Identify which cell holds the provided text, then report its (x, y) central coordinate. 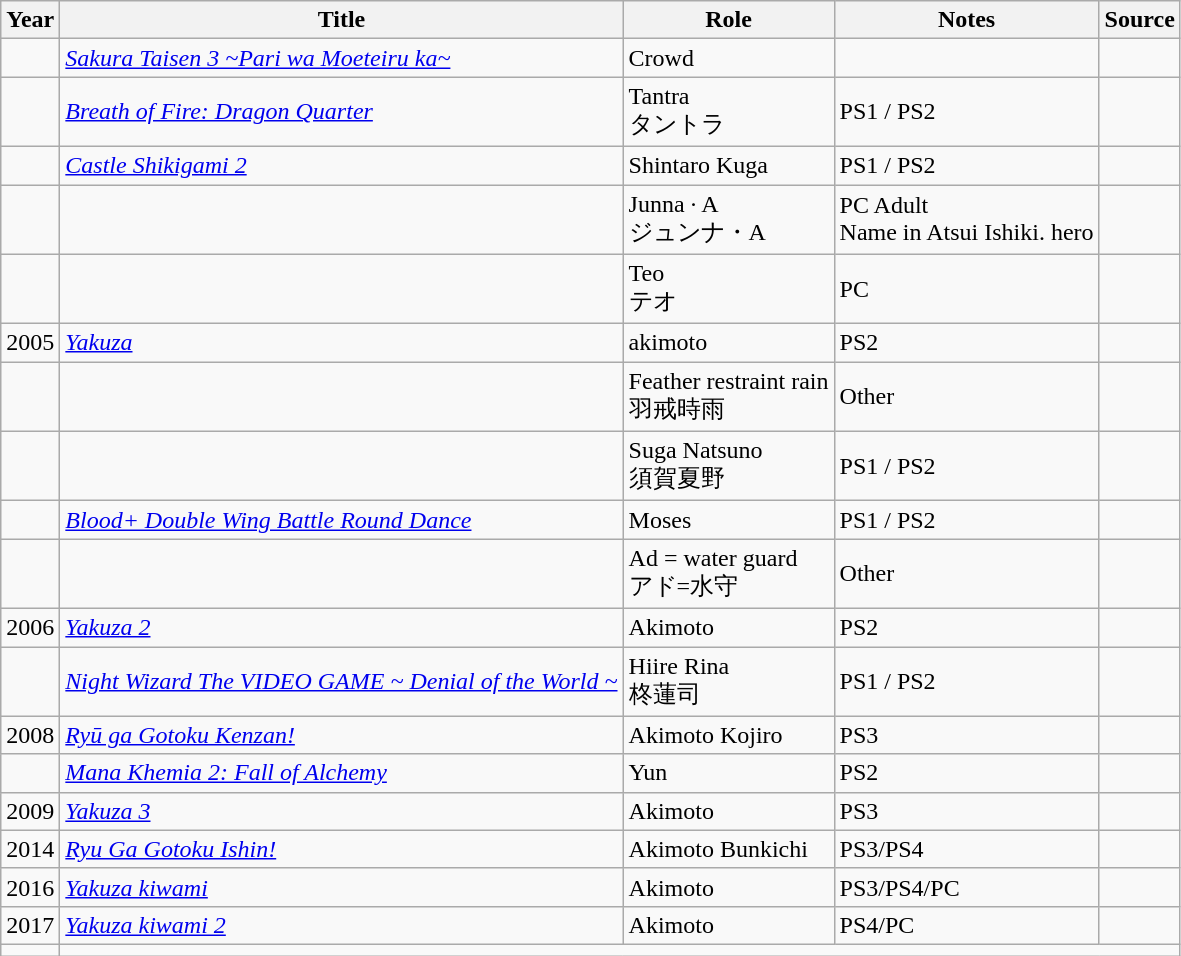
Moses (728, 520)
2006 (30, 627)
2009 (30, 811)
Teoテオ (728, 289)
Sakura Taisen 3 ~Pari wa Moeteiru ka~ (342, 58)
Hiire Rina柊蓮司 (728, 681)
Year (30, 20)
Suga Natsuno須賀夏野 (728, 466)
Yun (728, 773)
Ryū ga Gotoku Kenzan! (342, 735)
Ad = water guardアド=水守 (728, 574)
Blood+ Double Wing Battle Round Dance (342, 520)
PS3/PS4/PC (966, 887)
PS3/PS4 (966, 849)
Yakuza kiwami 2 (342, 925)
PS4/PC (966, 925)
PC (966, 289)
Yakuza 3 (342, 811)
Crowd (728, 58)
Yakuza 2 (342, 627)
Tantraタントラ (728, 112)
Shintaro Kuga (728, 165)
2014 (30, 849)
Ryu Ga Gotoku Ishin! (342, 849)
Mana Khemia 2: Fall of Alchemy (342, 773)
PC AdultName in Atsui Ishiki. hero (966, 219)
Yakuza kiwami (342, 887)
Yakuza (342, 343)
Feather restraint rain羽戒時雨 (728, 397)
Notes (966, 20)
Junna · Aジュンナ・A (728, 219)
Source (1140, 20)
Role (728, 20)
2017 (30, 925)
akimoto (728, 343)
Castle Shikigami 2 (342, 165)
Akimoto Bunkichi (728, 849)
Title (342, 20)
2008 (30, 735)
2016 (30, 887)
2005 (30, 343)
Breath of Fire: Dragon Quarter (342, 112)
Akimoto Kojiro (728, 735)
Night Wizard The VIDEO GAME ~ Denial of the World ~ (342, 681)
